Extract the [X, Y] coordinate from the center of the cell holding the provided text.  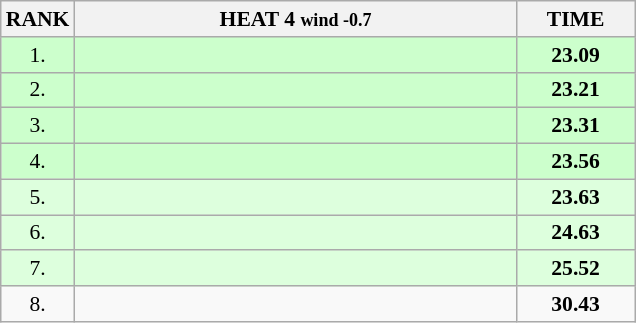
2. [38, 90]
5. [38, 197]
24.63 [576, 233]
TIME [576, 19]
30.43 [576, 304]
RANK [38, 19]
23.09 [576, 55]
8. [38, 304]
HEAT 4 wind -0.7 [295, 19]
6. [38, 233]
3. [38, 126]
23.21 [576, 90]
1. [38, 55]
4. [38, 162]
23.63 [576, 197]
23.31 [576, 126]
25.52 [576, 269]
23.56 [576, 162]
7. [38, 269]
